Return the [x, y] coordinate for the center point of the cell that contains the specified text.  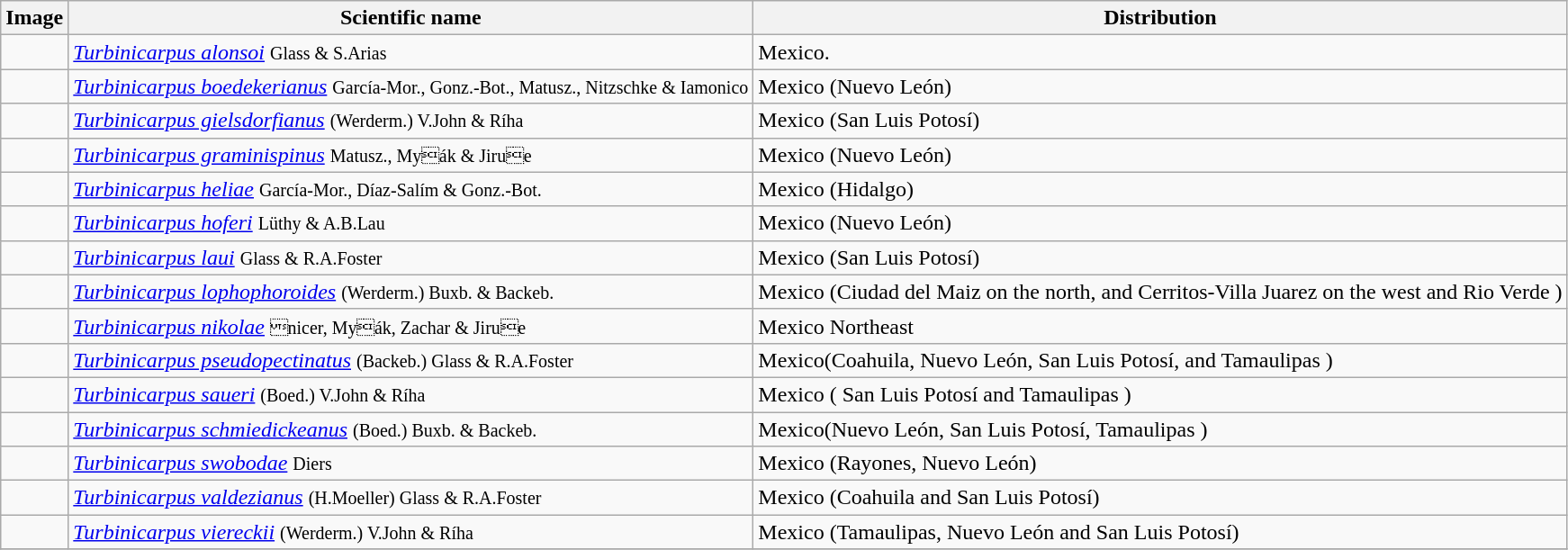
Scientific name [410, 18]
Turbinicarpus schmiedickeanus (Boed.) Buxb. & Backeb. [410, 429]
Turbinicarpus lophophoroides (Werderm.) Buxb. & Backeb. [410, 292]
Mexico (Coahuila and San Luis Potosí) [1160, 498]
Mexico (Ciudad del Maiz on the north, and Cerritos-Villa Juarez on the west and Rio Verde ) [1160, 292]
Mexico (Hidalgo) [1160, 189]
Turbinicarpus laui Glass & R.A.Foster [410, 257]
Mexico ( San Luis Potosí and Tamaulipas ) [1160, 394]
Image [34, 18]
Mexico. [1160, 52]
Mexico Northeast [1160, 326]
Turbinicarpus pseudopectinatus (Backeb.) Glass & R.A.Foster [410, 360]
Turbinicarpus viereckii (Werderm.) V.John & Ríha [410, 532]
Turbinicarpus gielsdorfianus (Werderm.) V.John & Ríha [410, 121]
Turbinicarpus saueri (Boed.) V.John & Ríha [410, 394]
Turbinicarpus graminispinus Matusz., Myák & Jirue [410, 155]
Turbinicarpus valdezianus (H.Moeller) Glass & R.A.Foster [410, 498]
Distribution [1160, 18]
Turbinicarpus swobodae Diers [410, 464]
Turbinicarpus heliae García-Mor., Díaz-Salím & Gonz.-Bot. [410, 189]
Turbinicarpus hoferi Lüthy & A.B.Lau [410, 223]
Mexico (Tamaulipas, Nuevo León and San Luis Potosí) [1160, 532]
Mexico (Rayones, Nuevo León) [1160, 464]
Mexico(Nuevo León, San Luis Potosí, Tamaulipas ) [1160, 429]
Mexico(Coahuila, Nuevo León, San Luis Potosí, and Tamaulipas ) [1160, 360]
Turbinicarpus boedekerianus García-Mor., Gonz.-Bot., Matusz., Nitzschke & Iamonico [410, 86]
Turbinicarpus alonsoi Glass & S.Arias [410, 52]
Turbinicarpus nikolae nicer, Myák, Zachar & Jirue [410, 326]
